Identify which cell holds the provided text, then report its [X, Y] central coordinate. 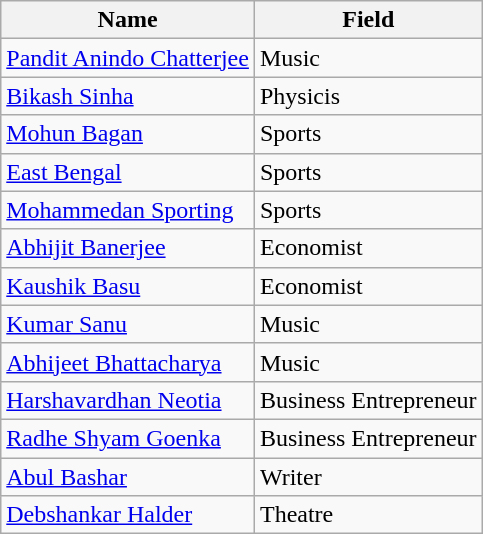
Theatre [368, 515]
Pandit Anindo Chatterjee [128, 58]
Field [368, 20]
Abul Bashar [128, 477]
East Bengal [128, 172]
Kaushik Basu [128, 286]
Physicis [368, 96]
Mohun Bagan [128, 134]
Bikash Sinha [128, 96]
Abhijit Banerjee [128, 248]
Mohammedan Sporting [128, 210]
Writer [368, 477]
Harshavardhan Neotia [128, 400]
Abhijeet Bhattacharya [128, 362]
Kumar Sanu [128, 324]
Name [128, 20]
Debshankar Halder [128, 515]
Radhe Shyam Goenka [128, 438]
